Find where the given text appears and provide that cell's center as [X, Y] coordinate. 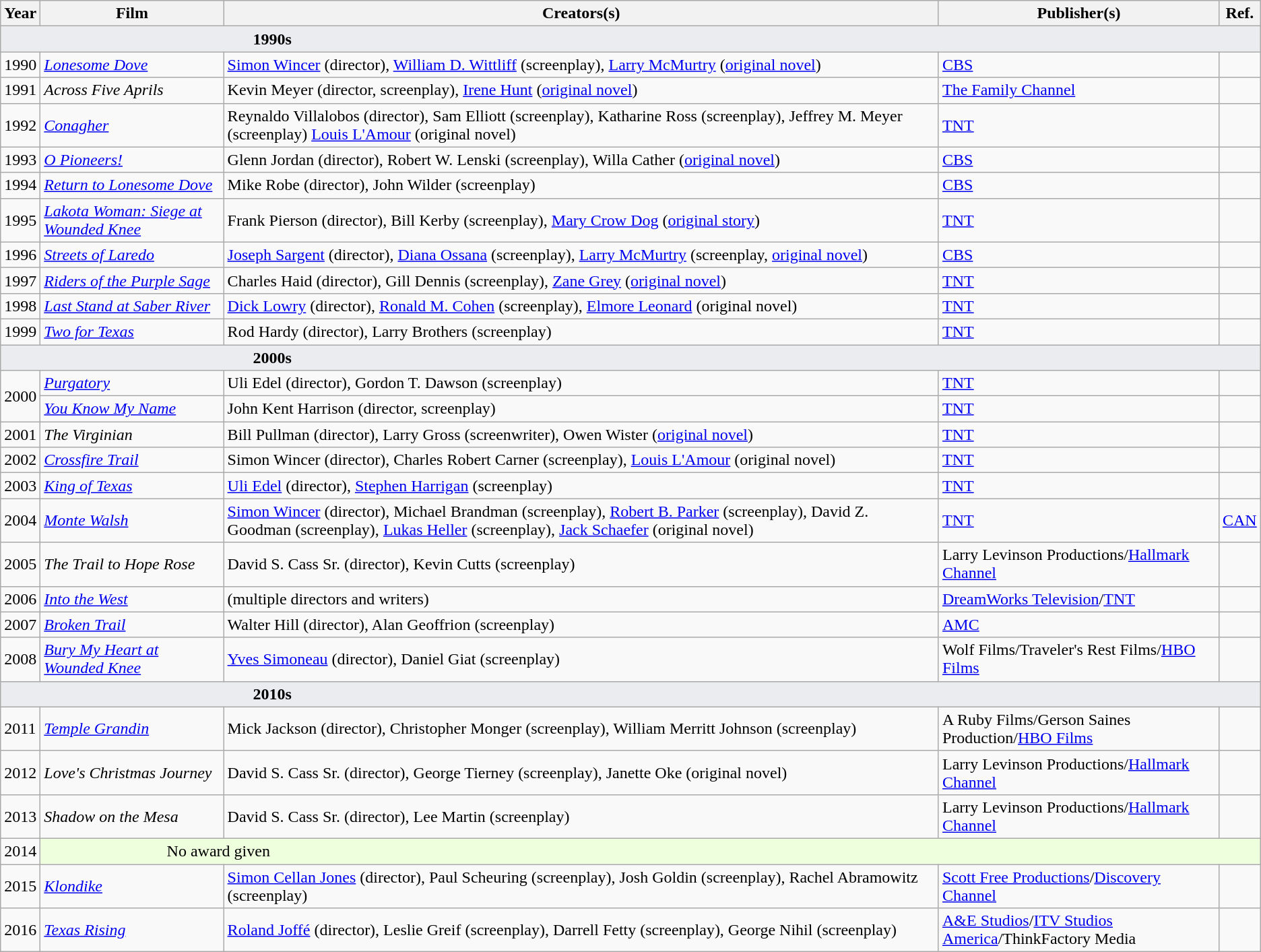
David S. Cass Sr. (director), George Tierney (screenplay), Janette Oke (original novel) [581, 772]
A Ruby Films/Gerson Saines Production/HBO Films [1078, 729]
Charles Haid (director), Gill Dennis (screenplay), Zane Grey (original novel) [581, 280]
Lonesome Dove [132, 65]
Return to Lonesome Dove [132, 185]
2015 [20, 885]
Frank Pierson (director), Bill Kerby (screenplay), Mary Crow Dog (original story) [581, 220]
Texas Rising [132, 930]
Conagher [132, 125]
Wolf Films/Traveler's Rest Films/HBO Films [1078, 659]
Klondike [132, 885]
2016 [20, 930]
Joseph Sargent (director), Diana Ossana (screenplay), Larry McMurtry (screenplay, original novel) [581, 255]
Year [20, 13]
Simon Cellan Jones (director), Paul Scheuring (screenplay), Josh Goldin (screenplay), Rachel Abramowitz (screenplay) [581, 885]
1997 [20, 280]
2003 [20, 486]
Publisher(s) [1078, 13]
AMC [1078, 625]
Scott Free Productions/Discovery Channel [1078, 885]
Ref. [1239, 13]
1999 [20, 331]
1998 [20, 306]
2008 [20, 659]
2013 [20, 817]
2012 [20, 772]
Last Stand at Saber River [132, 306]
Mike Robe (director), John Wilder (screenplay) [581, 185]
Simon Wincer (director), William D. Wittliff (screenplay), Larry McMurtry (original novel) [581, 65]
Walter Hill (director), Alan Geoffrion (screenplay) [581, 625]
David S. Cass Sr. (director), Kevin Cutts (screenplay) [581, 565]
1993 [20, 160]
Lakota Woman: Siege at Wounded Knee [132, 220]
Rod Hardy (director), Larry Brothers (screenplay) [581, 331]
Into the West [132, 599]
Bill Pullman (director), Larry Gross (screenwriter), Owen Wister (original novel) [581, 435]
King of Texas [132, 486]
1995 [20, 220]
Across Five Aprils [132, 90]
Two for Texas [132, 331]
Reynaldo Villalobos (director), Sam Elliott (screenplay), Katharine Ross (screenplay), Jeffrey M. Meyer (screenplay) Louis L'Amour (original novel) [581, 125]
Streets of Laredo [132, 255]
Shadow on the Mesa [132, 817]
The Virginian [132, 435]
2005 [20, 565]
Love's Christmas Journey [132, 772]
Temple Grandin [132, 729]
Bury My Heart at Wounded Knee [132, 659]
You Know My Name [132, 409]
Creators(s) [581, 13]
2001 [20, 435]
The Trail to Hope Rose [132, 565]
No award given [651, 851]
O Pioneers! [132, 160]
Dick Lowry (director), Ronald M. Cohen (screenplay), Elmore Leonard (original novel) [581, 306]
Riders of the Purple Sage [132, 280]
1992 [20, 125]
2010s [630, 694]
Broken Trail [132, 625]
Uli Edel (director), Gordon T. Dawson (screenplay) [581, 383]
2006 [20, 599]
Simon Wincer (director), Charles Robert Carner (screenplay), Louis L'Amour (original novel) [581, 460]
1994 [20, 185]
(multiple directors and writers) [581, 599]
2002 [20, 460]
2011 [20, 729]
The Family Channel [1078, 90]
Monte Walsh [132, 520]
Uli Edel (director), Stephen Harrigan (screenplay) [581, 486]
Glenn Jordan (director), Robert W. Lenski (screenplay), Willa Cather (original novel) [581, 160]
1991 [20, 90]
DreamWorks Television/TNT [1078, 599]
Purgatory [132, 383]
Roland Joffé (director), Leslie Greif (screenplay), Darrell Fetty (screenplay), George Nihil (screenplay) [581, 930]
1996 [20, 255]
1990s [630, 39]
John Kent Harrison (director, screenplay) [581, 409]
CAN [1239, 520]
2007 [20, 625]
1990 [20, 65]
Crossfire Trail [132, 460]
Yves Simoneau (director), Daniel Giat (screenplay) [581, 659]
2000s [630, 358]
2000 [20, 396]
2014 [20, 851]
Kevin Meyer (director, screenplay), Irene Hunt (original novel) [581, 90]
2004 [20, 520]
Film [132, 13]
David S. Cass Sr. (director), Lee Martin (screenplay) [581, 817]
A&E Studios/ITV Studios America/ThinkFactory Media [1078, 930]
Mick Jackson (director), Christopher Monger (screenplay), William Merritt Johnson (screenplay) [581, 729]
